Pinpoint the cell where the given text exists, returning its (x, y) midpoint coordinate. 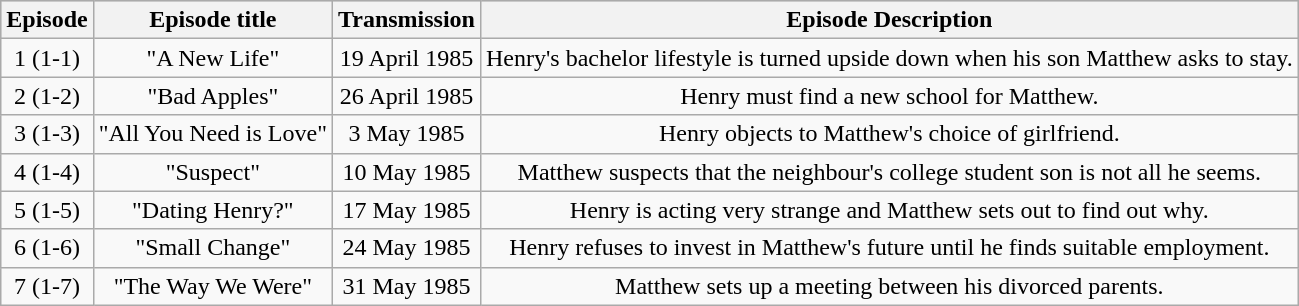
Henry objects to Matthew's choice of girlfriend. (889, 134)
"Bad Apples" (212, 96)
"The Way We Were" (212, 286)
1 (1-1) (47, 58)
"All You Need is Love" (212, 134)
Henry must find a new school for Matthew. (889, 96)
Matthew suspects that the neighbour's college student son is not all he seems. (889, 172)
"A New Life" (212, 58)
Henry refuses to invest in Matthew's future until he finds suitable employment. (889, 248)
7 (1-7) (47, 286)
4 (1-4) (47, 172)
Episode (47, 20)
6 (1-6) (47, 248)
Henry's bachelor lifestyle is turned upside down when his son Matthew asks to stay. (889, 58)
26 April 1985 (407, 96)
3 May 1985 (407, 134)
3 (1-3) (47, 134)
Transmission (407, 20)
Matthew sets up a meeting between his divorced parents. (889, 286)
19 April 1985 (407, 58)
31 May 1985 (407, 286)
17 May 1985 (407, 210)
10 May 1985 (407, 172)
Henry is acting very strange and Matthew sets out to find out why. (889, 210)
"Dating Henry?" (212, 210)
"Small Change" (212, 248)
Episode title (212, 20)
Episode Description (889, 20)
5 (1-5) (47, 210)
2 (1-2) (47, 96)
24 May 1985 (407, 248)
"Suspect" (212, 172)
